Identify which cell holds the provided text, then report its [X, Y] central coordinate. 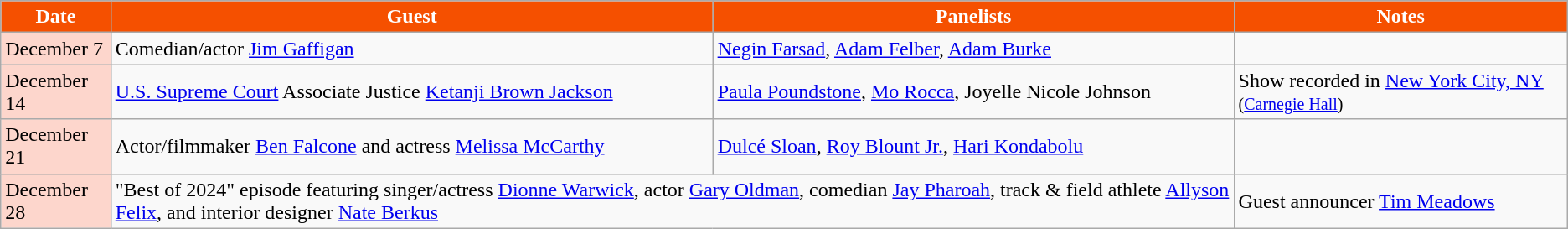
Show recorded in New York City, NY (Carnegie Hall) [1400, 92]
Panelists [973, 17]
U.S. Supreme Court Associate Justice Ketanji Brown Jackson [412, 92]
December 7 [55, 49]
December 14 [55, 92]
December 21 [55, 146]
Negin Farsad, Adam Felber, Adam Burke [973, 49]
Date [55, 17]
Actor/filmmaker Ben Falcone and actress Melissa McCarthy [412, 146]
Guest announcer Tim Meadows [1400, 201]
Comedian/actor Jim Gaffigan [412, 49]
Paula Poundstone, Mo Rocca, Joyelle Nicole Johnson [973, 92]
Guest [412, 17]
December 28 [55, 201]
Notes [1400, 17]
Dulcé Sloan, Roy Blount Jr., Hari Kondabolu [973, 146]
